Find where the given text appears and provide that cell's center as (X, Y) coordinate. 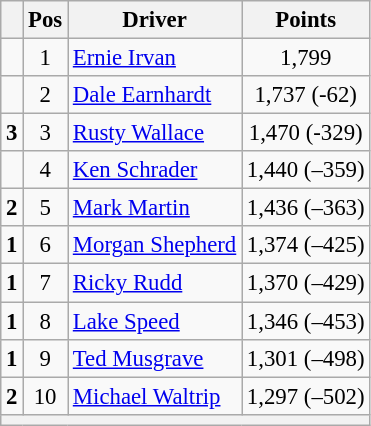
Morgan Shepherd (155, 245)
5 (46, 208)
1,297 (–502) (306, 396)
Michael Waltrip (155, 396)
Points (306, 20)
Dale Earnhardt (155, 95)
Pos (46, 20)
Driver (155, 20)
Ernie Irvan (155, 58)
Rusty Wallace (155, 133)
4 (46, 170)
1,301 (–498) (306, 358)
1,470 (-329) (306, 133)
8 (46, 321)
1,436 (–363) (306, 208)
1,737 (-62) (306, 95)
Lake Speed (155, 321)
6 (46, 245)
Ricky Rudd (155, 283)
1,346 (–453) (306, 321)
1,440 (–359) (306, 170)
10 (46, 396)
1,799 (306, 58)
7 (46, 283)
9 (46, 358)
1,374 (–425) (306, 245)
1,370 (–429) (306, 283)
Ken Schrader (155, 170)
Ted Musgrave (155, 358)
Mark Martin (155, 208)
